Identify which cell holds the provided text, then report its [x, y] central coordinate. 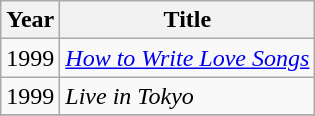
Year [30, 20]
How to Write Love Songs [188, 58]
Title [188, 20]
Live in Tokyo [188, 96]
